Extract the [x, y] coordinate from the center of the cell holding the provided text.  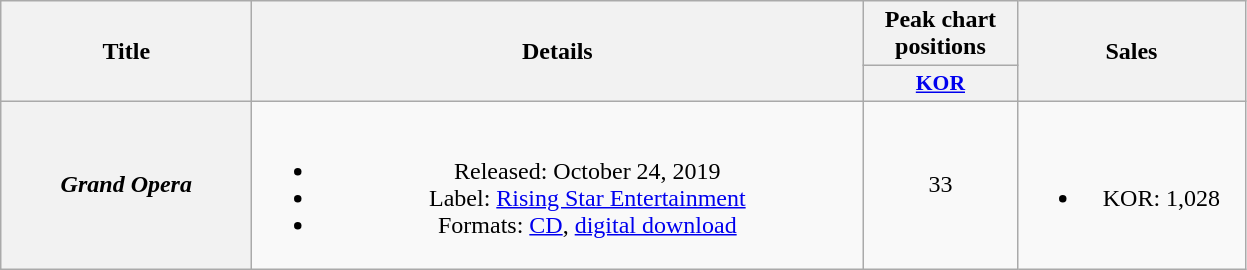
Title [126, 52]
33 [940, 184]
Peak chart positions [940, 34]
KOR: 1,028 [1132, 184]
Grand Opera [126, 184]
KOR [940, 84]
Sales [1132, 52]
Details [558, 52]
Released: October 24, 2019Label: Rising Star EntertainmentFormats: CD, digital download [558, 184]
